Locate the cell with the specified text and output its (X, Y) center coordinate. 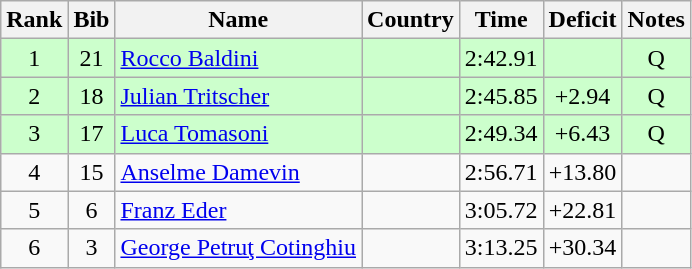
+30.34 (582, 248)
18 (92, 96)
21 (92, 58)
Bib (92, 20)
+2.94 (582, 96)
Notes (656, 20)
2 (34, 96)
3:05.72 (501, 210)
Country (411, 20)
+22.81 (582, 210)
4 (34, 172)
+6.43 (582, 134)
17 (92, 134)
Julian Tritscher (238, 96)
2:42.91 (501, 58)
Luca Tomasoni (238, 134)
Deficit (582, 20)
1 (34, 58)
Time (501, 20)
5 (34, 210)
3:13.25 (501, 248)
2:45.85 (501, 96)
15 (92, 172)
Rocco Baldini (238, 58)
Franz Eder (238, 210)
George Petruţ Cotinghiu (238, 248)
2:49.34 (501, 134)
Name (238, 20)
Rank (34, 20)
Anselme Damevin (238, 172)
2:56.71 (501, 172)
+13.80 (582, 172)
